Capture the cell that displays the provided text and extract its [X, Y] central coordinate. 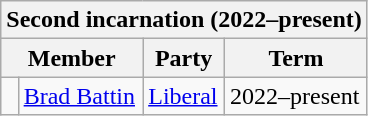
2022–present [296, 96]
Term [296, 58]
Brad Battin [80, 96]
Liberal [184, 96]
Second incarnation (2022–present) [184, 20]
Party [184, 58]
Member [72, 58]
